Provide the (x, y) coordinate of the cell's center where the given text is located.  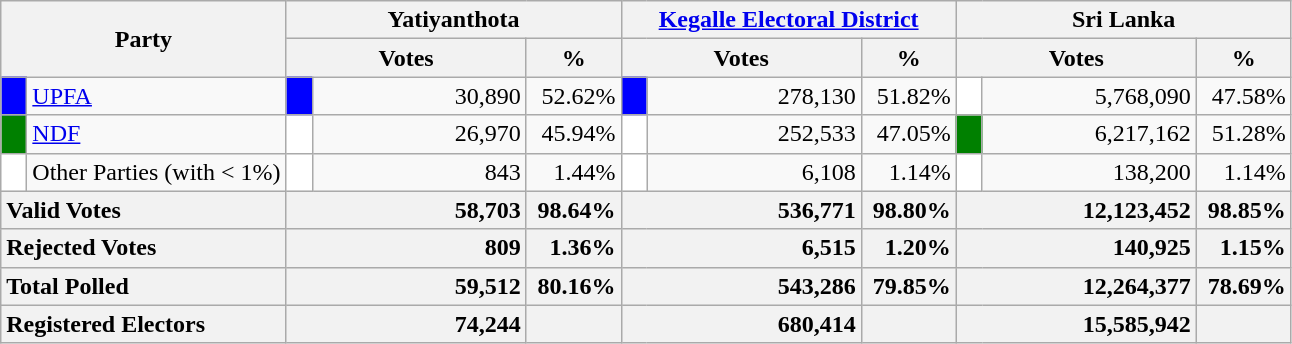
6,515 (741, 248)
Rejected Votes (144, 248)
1.20% (908, 248)
Party (144, 39)
45.94% (574, 134)
138,200 (1089, 172)
26,970 (419, 134)
543,286 (741, 286)
74,244 (406, 324)
536,771 (741, 210)
278,130 (754, 96)
1.15% (1244, 248)
51.82% (908, 96)
12,123,452 (1076, 210)
843 (419, 172)
Registered Electors (144, 324)
47.58% (1244, 96)
12,264,377 (1076, 286)
79.85% (908, 286)
78.69% (1244, 286)
140,925 (1076, 248)
15,585,942 (1076, 324)
252,533 (754, 134)
1.44% (574, 172)
52.62% (574, 96)
5,768,090 (1089, 96)
809 (406, 248)
47.05% (908, 134)
58,703 (406, 210)
98.80% (908, 210)
1.36% (574, 248)
Sri Lanka (1124, 20)
59,512 (406, 286)
6,108 (754, 172)
80.16% (574, 286)
Kegalle Electoral District (788, 20)
98.85% (1244, 210)
30,890 (419, 96)
Total Polled (144, 286)
UPFA (156, 96)
98.64% (574, 210)
51.28% (1244, 134)
Valid Votes (144, 210)
6,217,162 (1089, 134)
Other Parties (with < 1%) (156, 172)
NDF (156, 134)
Yatiyanthota (454, 20)
680,414 (741, 324)
